Search for the cell housing the specified text and yield its (x, y) center coordinate. 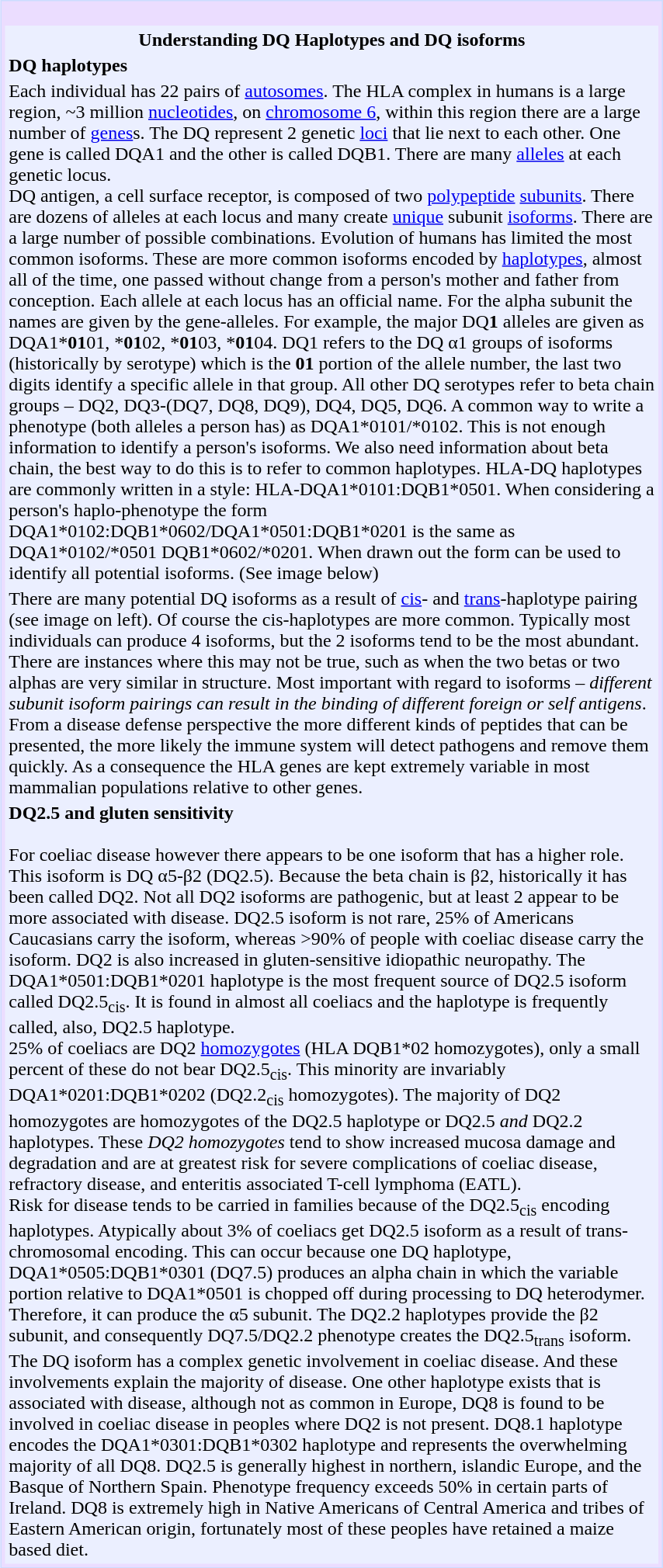
DQ haplotypes (332, 65)
Understanding DQ Haplotypes and DQ isoforms (332, 40)
